Identify which cell holds the provided text, then report its [X, Y] central coordinate. 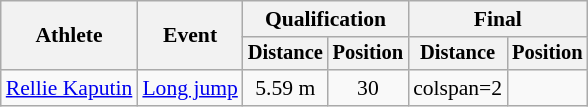
colspan=2 [458, 88]
Rellie Kaputin [70, 88]
Final [498, 19]
Event [190, 36]
30 [368, 88]
Long jump [190, 88]
Athlete [70, 36]
Qualification [326, 19]
5.59 m [286, 88]
